Return (X, Y) of the center of cell containing provided text 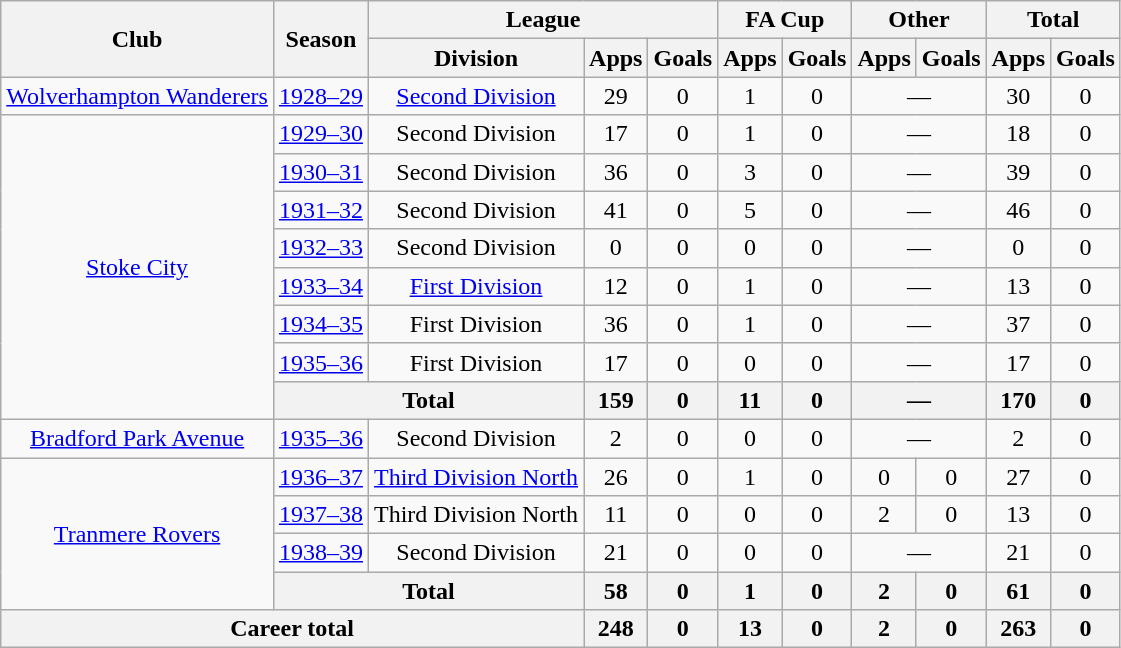
61 (1018, 591)
1928–29 (320, 96)
1936–37 (320, 477)
12 (616, 286)
30 (1018, 96)
League (542, 20)
27 (1018, 477)
39 (1018, 172)
29 (616, 96)
37 (1018, 324)
1929–30 (320, 134)
3 (750, 172)
1934–35 (320, 324)
263 (1018, 629)
Division (476, 58)
Bradford Park Avenue (138, 438)
Wolverhampton Wanderers (138, 96)
Tranmere Rovers (138, 534)
41 (616, 210)
18 (1018, 134)
1933–34 (320, 286)
1931–32 (320, 210)
5 (750, 210)
159 (616, 400)
1938–39 (320, 553)
Career total (292, 629)
FA Cup (785, 20)
1932–33 (320, 248)
Other (919, 20)
Club (138, 39)
1930–31 (320, 172)
58 (616, 591)
Season (320, 39)
Stoke City (138, 267)
26 (616, 477)
170 (1018, 400)
1937–38 (320, 515)
46 (1018, 210)
248 (616, 629)
